Locate the cell with the specified text and output its [X, Y] center coordinate. 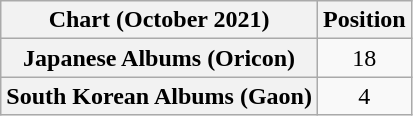
Japanese Albums (Oricon) [160, 58]
4 [364, 96]
Chart (October 2021) [160, 20]
18 [364, 58]
South Korean Albums (Gaon) [160, 96]
Position [364, 20]
